Output the (X, Y) coordinate of the center of the cell containing the given text.  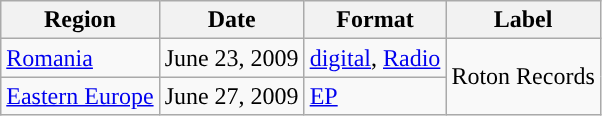
EP (375, 96)
Roton Records (523, 77)
Date (232, 20)
digital, Radio (375, 58)
Format (375, 20)
June 27, 2009 (232, 96)
Region (80, 20)
June 23, 2009 (232, 58)
Label (523, 20)
Romania (80, 58)
Eastern Europe (80, 96)
